Capture the cell that displays the provided text and extract its [x, y] central coordinate. 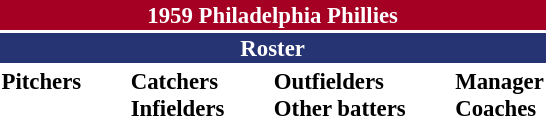
1959 Philadelphia Phillies [272, 15]
Roster [272, 48]
